From the cell containing the given text, extract its center point as (X, Y) coordinate. 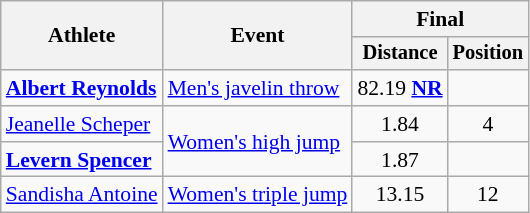
Sandisha Antoine (82, 195)
Levern Spencer (82, 160)
Jeanelle Scheper (82, 124)
1.87 (400, 160)
4 (488, 124)
12 (488, 195)
Albert Reynolds (82, 88)
13.15 (400, 195)
Women's triple jump (258, 195)
Final (440, 19)
Women's high jump (258, 142)
Athlete (82, 36)
1.84 (400, 124)
Distance (400, 54)
Event (258, 36)
Men's javelin throw (258, 88)
82.19 NR (400, 88)
Position (488, 54)
